Provide the [X, Y] coordinate of the cell's center where the given text is located.  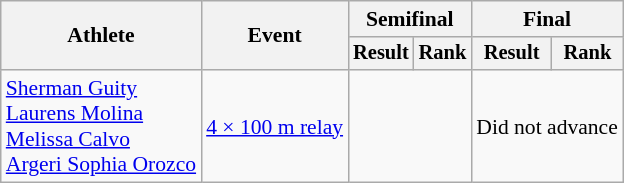
Event [274, 36]
Sherman GuityLaurens MolinaMelissa CalvoArgeri Sophia Orozco [101, 126]
Athlete [101, 36]
Semifinal [410, 19]
Did not advance [547, 126]
Final [547, 19]
4 × 100 m relay [274, 126]
